Find where the given text appears and provide that cell's center as (x, y) coordinate. 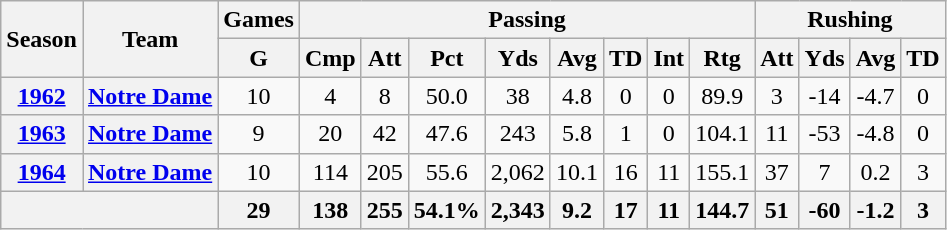
1 (625, 134)
89.9 (722, 96)
-4.8 (876, 134)
1962 (42, 96)
55.6 (446, 172)
144.7 (722, 210)
10.1 (576, 172)
-1.2 (876, 210)
-14 (824, 96)
Rushing (850, 20)
4.8 (576, 96)
17 (625, 210)
7 (824, 172)
Games (259, 20)
9.2 (576, 210)
1964 (42, 172)
20 (330, 134)
8 (384, 96)
G (259, 58)
0.2 (876, 172)
1963 (42, 134)
16 (625, 172)
-60 (824, 210)
37 (777, 172)
29 (259, 210)
138 (330, 210)
51 (777, 210)
38 (518, 96)
Team (150, 39)
114 (330, 172)
-53 (824, 134)
243 (518, 134)
205 (384, 172)
255 (384, 210)
54.1% (446, 210)
42 (384, 134)
2,062 (518, 172)
47.6 (446, 134)
50.0 (446, 96)
Int (669, 58)
Cmp (330, 58)
Passing (526, 20)
4 (330, 96)
5.8 (576, 134)
-4.7 (876, 96)
2,343 (518, 210)
9 (259, 134)
Rtg (722, 58)
Season (42, 39)
155.1 (722, 172)
104.1 (722, 134)
Pct (446, 58)
